Return the (x, y) coordinate for the center point of the cell that contains the specified text.  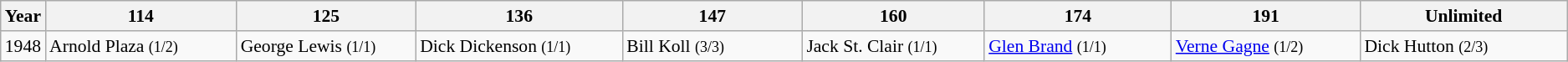
125 (326, 16)
Bill Koll (3/3) (712, 46)
Glen Brand (1/1) (1078, 46)
147 (712, 16)
1948 (23, 46)
Arnold Plaza (1/2) (140, 46)
Verne Gagne (1/2) (1266, 46)
160 (893, 16)
Jack St. Clair (1/1) (893, 46)
114 (140, 16)
136 (518, 16)
191 (1266, 16)
174 (1078, 16)
Dick Dickenson (1/1) (518, 46)
Unlimited (1463, 16)
George Lewis (1/1) (326, 46)
Year (23, 16)
Dick Hutton (2/3) (1463, 46)
